Return the [x, y] coordinate for the center point of the cell that contains the specified text.  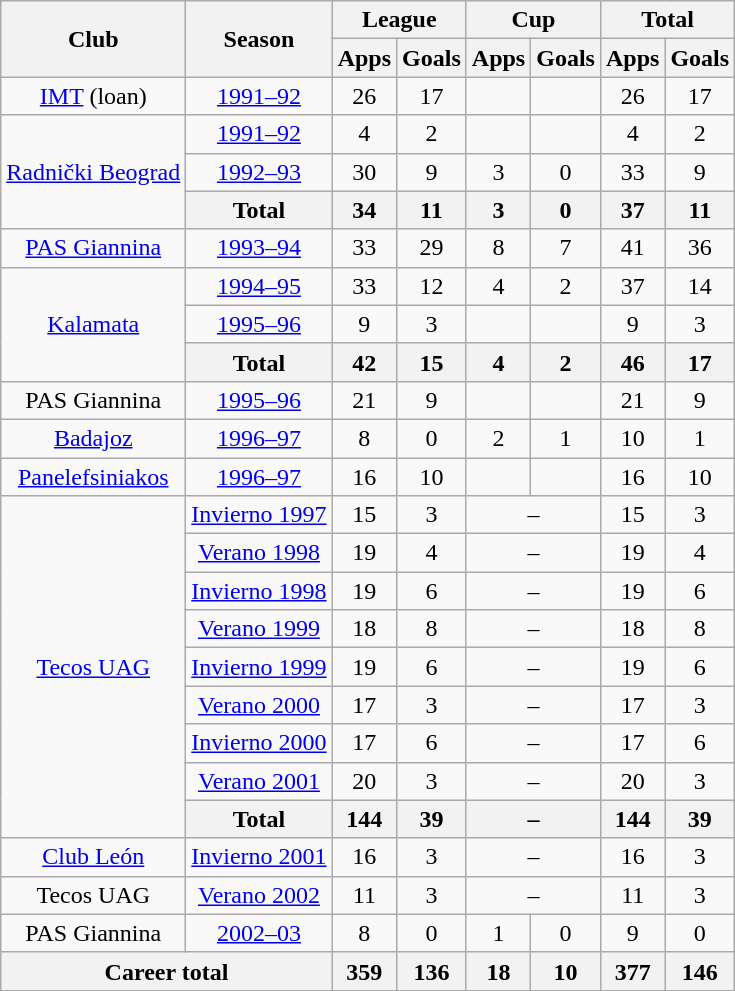
46 [632, 362]
2002–03 [259, 933]
Invierno 1999 [259, 667]
Invierno 1998 [259, 591]
36 [700, 248]
Verano 2001 [259, 781]
1993–94 [259, 248]
Panelefsiniakos [94, 477]
Club León [94, 857]
Season [259, 39]
Invierno 1997 [259, 515]
7 [566, 248]
34 [364, 210]
136 [432, 971]
Verano 1999 [259, 629]
Radnički Beograd [94, 172]
Badajoz [94, 438]
Career total [166, 971]
1992–93 [259, 172]
IMT (loan) [94, 96]
377 [632, 971]
Verano 1998 [259, 553]
41 [632, 248]
Invierno 2001 [259, 857]
14 [700, 286]
1994–95 [259, 286]
Cup [533, 20]
29 [432, 248]
Kalamata [94, 324]
359 [364, 971]
42 [364, 362]
Verano 2002 [259, 895]
12 [432, 286]
Verano 2000 [259, 705]
30 [364, 172]
Club [94, 39]
League [399, 20]
146 [700, 971]
Invierno 2000 [259, 743]
